Determine the (x, y) coordinate at the center of the cell enclosing the given text.  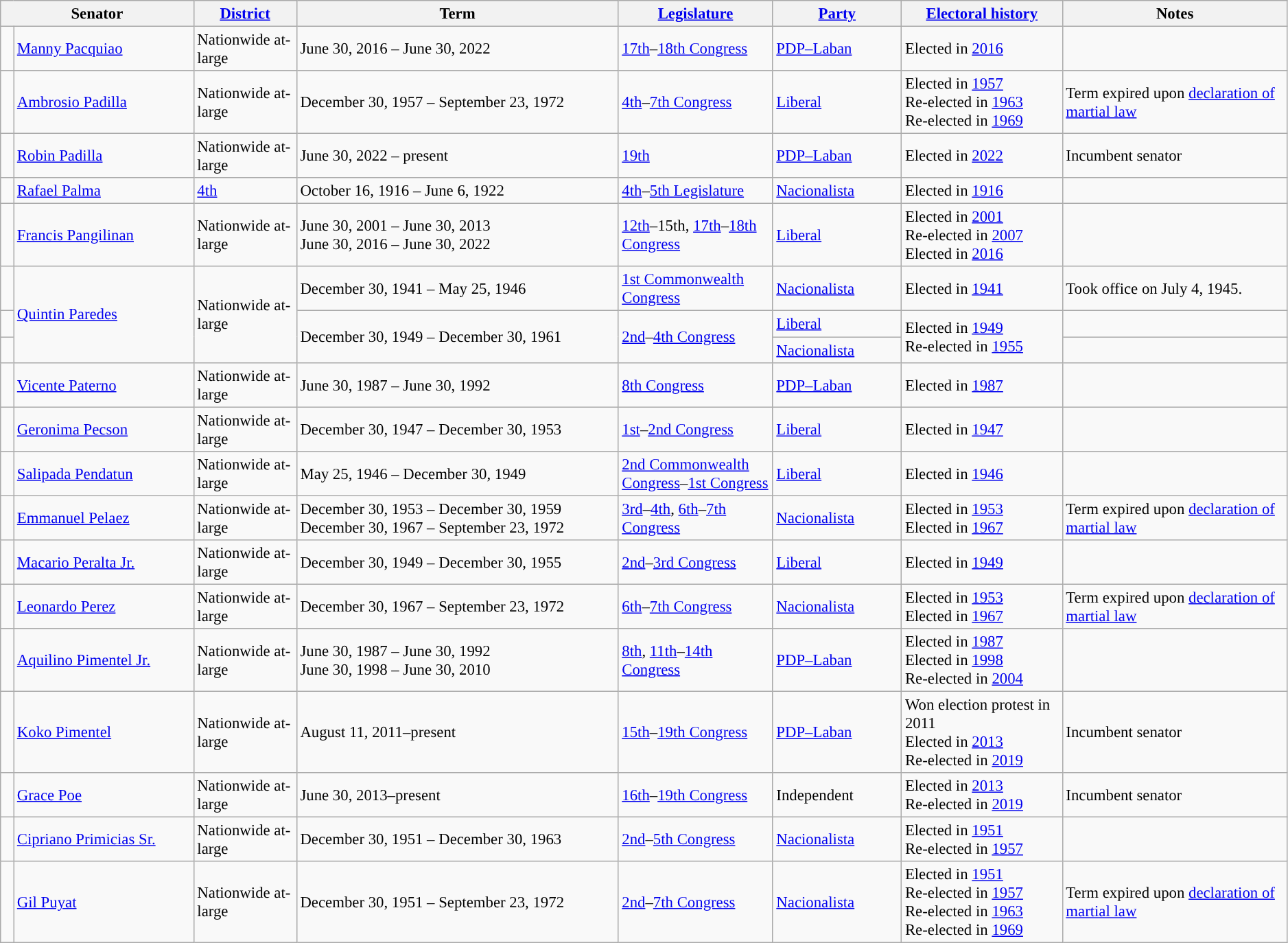
August 11, 2011–present (457, 732)
June 30, 1987 – June 30, 1992 (457, 384)
2nd–4th Congress (696, 336)
Elected in 1951Re-elected in 1957 (982, 840)
Elected in 1951Re-elected in 1957Re-elected in 1963Re-elected in 1969 (982, 902)
Vicente Paterno (104, 384)
May 25, 1946 – December 30, 1949 (457, 474)
8th, 11th–14th Congress (696, 660)
December 30, 1957 – September 23, 1972 (457, 102)
Elected in 2016 (982, 49)
Legislature (696, 14)
Quintin Paredes (104, 314)
Francis Pangilinan (104, 235)
17th–18th Congress (696, 49)
Elected in 1987 (982, 384)
December 30, 1949 – December 30, 1961 (457, 336)
8th Congress (696, 384)
Aquilino Pimentel Jr. (104, 660)
Won election protest in 2011Elected in 2013Re-elected in 2019 (982, 732)
Took office on July 4, 1945. (1175, 288)
Elected in 1947 (982, 430)
15th–19th Congress (696, 732)
Elected in 1949Re-elected in 1955 (982, 336)
Grace Poe (104, 795)
June 30, 2016 – June 30, 2022 (457, 49)
1st–2nd Congress (696, 430)
2nd Commonwealth Congress–1st Congress (696, 474)
Independent (837, 795)
June 30, 1987 – June 30, 1992June 30, 1998 – June 30, 2010 (457, 660)
Ambrosio Padilla (104, 102)
Senator (97, 14)
2nd–5th Congress (696, 840)
4th–5th Legislature (696, 191)
June 30, 2013–present (457, 795)
1st Commonwealth Congress (696, 288)
Robin Padilla (104, 156)
December 30, 1941 – May 25, 1946 (457, 288)
Gil Puyat (104, 902)
6th–7th Congress (696, 607)
Elected in 1946 (982, 474)
Cipriano Primicias Sr. (104, 840)
Emmanuel Pelaez (104, 517)
Elected in 1941 (982, 288)
District (245, 14)
Electoral history (982, 14)
4th (245, 191)
Manny Pacquiao (104, 49)
16th–19th Congress (696, 795)
December 30, 1949 – December 30, 1955 (457, 563)
Elected in 1916 (982, 191)
4th–7th Congress (696, 102)
Party (837, 14)
Term (457, 14)
Notes (1175, 14)
Elected in 1987Elected in 1998Re-elected in 2004 (982, 660)
June 30, 2022 – present (457, 156)
Elected in 1949 (982, 563)
December 30, 1953 – December 30, 1959December 30, 1967 – September 23, 1972 (457, 517)
Geronima Pecson (104, 430)
December 30, 1951 – December 30, 1963 (457, 840)
Koko Pimentel (104, 732)
2nd–7th Congress (696, 902)
October 16, 1916 – June 6, 1922 (457, 191)
3rd–4th, 6th–7th Congress (696, 517)
Elected in 2001Re-elected in 2007Elected in 2016 (982, 235)
19th (696, 156)
Macario Peralta Jr. (104, 563)
December 30, 1947 – December 30, 1953 (457, 430)
December 30, 1967 – September 23, 1972 (457, 607)
2nd–3rd Congress (696, 563)
Elected in 1957Re-elected in 1963Re-elected in 1969 (982, 102)
Elected in 2013Re-elected in 2019 (982, 795)
Rafael Palma (104, 191)
Salipada Pendatun (104, 474)
Elected in 2022 (982, 156)
Leonardo Perez (104, 607)
December 30, 1951 – September 23, 1972 (457, 902)
June 30, 2001 – June 30, 2013June 30, 2016 – June 30, 2022 (457, 235)
12th–15th, 17th–18th Congress (696, 235)
